Determine the [X, Y] coordinate at the center of the cell enclosing the given text.  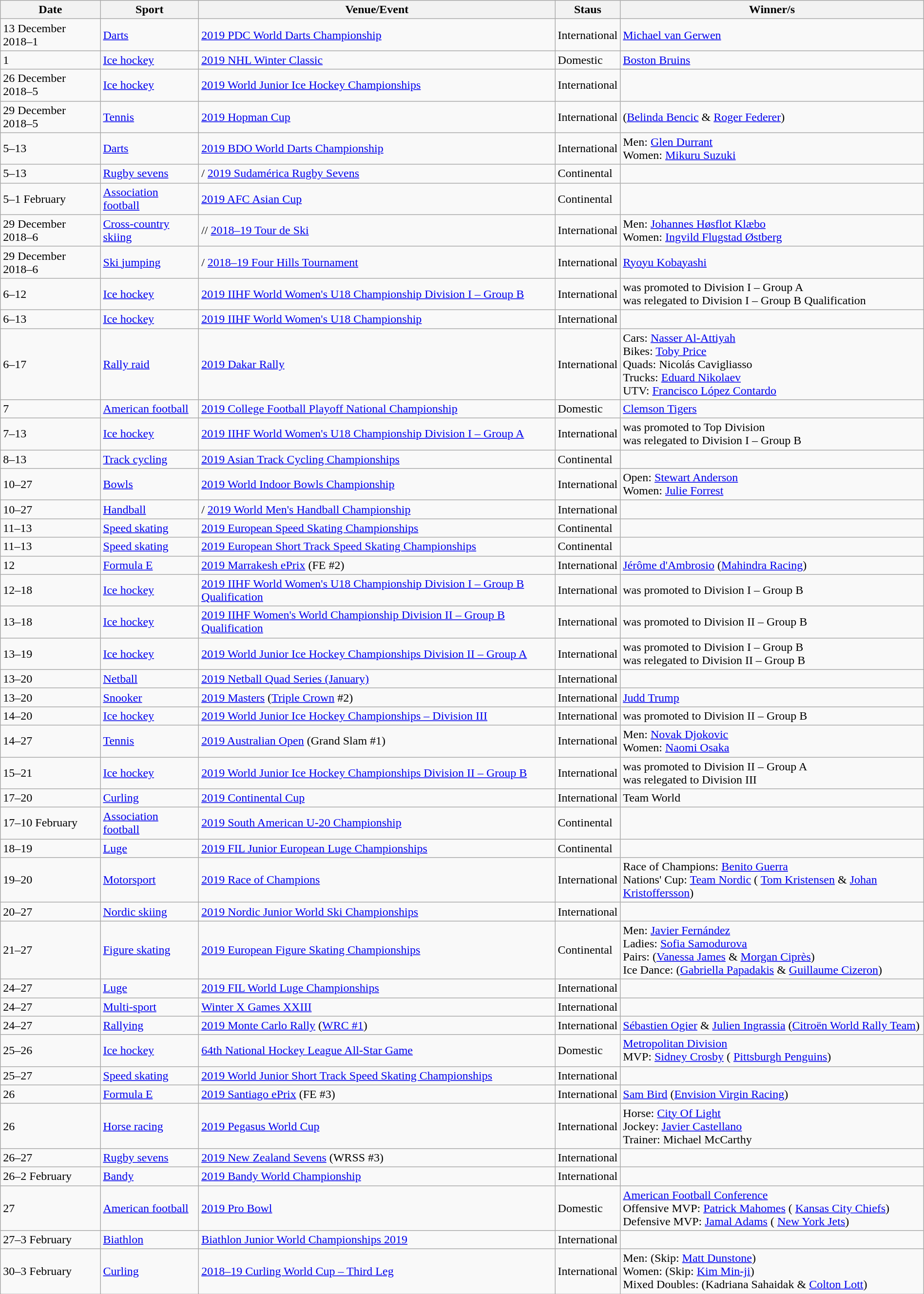
Race of Champions: Benito GuerraNations' Cup: Team Nordic ( Tom Kristensen & Johan Kristoffersson) [772, 880]
29 December 2018–5 [51, 117]
21–27 [51, 950]
Date [51, 10]
Rallying [150, 1025]
Figure skating [150, 950]
2019 Masters (Triple Crown #2) [377, 697]
13–18 [51, 622]
2019 FIL Junior European Luge Championships [377, 848]
// 2018–19 Tour de Ski [377, 230]
Men: (Skip: Matt Dunstone)Women: (Skip: Kim Min-ji)Mixed Doubles: (Kadriana Sahaidak & Colton Lott) [772, 1272]
American Football ConferenceOffensive MVP: Patrick Mahomes ( Kansas City Chiefs)Defensive MVP: Jamal Adams ( New York Jets) [772, 1208]
2019 World Junior Ice Hockey Championships Division II – Group A [377, 653]
Jérôme d'Ambrosio (Mahindra Racing) [772, 565]
Sport [150, 10]
12–18 [51, 590]
2019 World Junior Ice Hockey Championships – Division III [377, 716]
19–20 [51, 880]
2019 Race of Champions [377, 880]
2018–19 Curling World Cup – Third Leg [377, 1272]
2019 AFC Asian Cup [377, 199]
Horse racing [150, 1126]
was promoted to Division II – Group A was relegated to Division III [772, 772]
7 [51, 409]
25–27 [51, 1076]
2019 Continental Cup [377, 798]
2019 IIHF Women's World Championship Division II – Group B Qualification [377, 622]
2019 European Speed Skating Championships [377, 528]
Men: Johannes Høsflot KlæboWomen: Ingvild Flugstad Østberg [772, 230]
27–3 February [51, 1240]
2019 World Junior Ice Hockey Championships [377, 85]
Bowls [150, 485]
15–21 [51, 772]
Sébastien Ogier & Julien Ingrassia (Citroën World Rally Team) [772, 1025]
Cars: Nasser Al-AttiyahBikes: Toby PriceQuads: Nicolás CavigliassoTrucks: Eduard NikolaevUTV: Francisco López Contardo [772, 364]
2019 World Junior Ice Hockey Championships Division II – Group B [377, 772]
Michael van Gerwen [772, 35]
17–20 [51, 798]
Winner/s [772, 10]
7–13 [51, 434]
2019 Hopman Cup [377, 117]
5–1 February [51, 199]
30–3 February [51, 1272]
/ 2019 World Men's Handball Championship [377, 510]
Men: Novak DjokovicWomen: Naomi Osaka [772, 741]
was promoted to Division I – Group B was relegated to Division II – Group B [772, 653]
20–27 [51, 912]
2019 Dakar Rally [377, 364]
Track cycling [150, 459]
2019 South American U-20 Championship [377, 823]
Men: Javier FernándezLadies: Sofia SamodurovaPairs: (Vanessa James & Morgan Ciprès)Ice Dance: (Gabriella Papadakis & Guillaume Cizeron) [772, 950]
26–27 [51, 1157]
/ 2018–19 Four Hills Tournament [377, 262]
Ski jumping [150, 262]
26 December 2018–5 [51, 85]
2019 Netball Quad Series (January) [377, 679]
Open: Stewart AndersonWomen: Julie Forrest [772, 485]
was promoted to Top Division was relegated to Division I – Group B [772, 434]
6–12 [51, 294]
Team World [772, 798]
64th National Hockey League All-Star Game [377, 1050]
2019 World Indoor Bowls Championship [377, 485]
2019 College Football Playoff National Championship [377, 409]
2019 FIL World Luge Championships [377, 988]
Staus [588, 10]
2019 Bandy World Championship [377, 1176]
Cross-country skiing [150, 230]
27 [51, 1208]
Boston Bruins [772, 60]
2019 IIHF World Women's U18 Championship Division I – Group A [377, 434]
2019 European Short Track Speed Skating Championships [377, 547]
Ryoyu Kobayashi [772, 262]
Men: Glen DurrantWomen: Mikuru Suzuki [772, 148]
Biathlon [150, 1240]
Venue/Event [377, 10]
Metropolitan DivisionMVP: Sidney Crosby ( Pittsburgh Penguins) [772, 1050]
2019 BDO World Darts Championship [377, 148]
Motorsport [150, 880]
14–20 [51, 716]
Winter X Games XXIII [377, 1007]
was promoted to Division I – Group A was relegated to Division I – Group B Qualification [772, 294]
2019 Marrakesh ePrix (FE #2) [377, 565]
12 [51, 565]
6–13 [51, 319]
2019 Asian Track Cycling Championships [377, 459]
17–10 February [51, 823]
Handball [150, 510]
14–27 [51, 741]
2019 Australian Open (Grand Slam #1) [377, 741]
13 December 2018–1 [51, 35]
26–2 February [51, 1176]
Horse: City Of LightJockey: Javier CastellanoTrainer: Michael McCarthy [772, 1126]
2019 IIHF World Women's U18 Championship Division I – Group B [377, 294]
Judd Trump [772, 697]
Clemson Tigers [772, 409]
2019 IIHF World Women's U18 Championship [377, 319]
25–26 [51, 1050]
Bandy [150, 1176]
was promoted to Division I – Group B [772, 590]
18–19 [51, 848]
13–19 [51, 653]
2019 NHL Winter Classic [377, 60]
1 [51, 60]
Sam Bird (Envision Virgin Racing) [772, 1094]
2019 New Zealand Sevens (WRSS #3) [377, 1157]
2019 PDC World Darts Championship [377, 35]
2019 Pro Bowl [377, 1208]
Netball [150, 679]
2019 World Junior Short Track Speed Skating Championships [377, 1076]
Biathlon Junior World Championships 2019 [377, 1240]
Snooker [150, 697]
/ 2019 Sudamérica Rugby Sevens [377, 174]
Nordic skiing [150, 912]
8–13 [51, 459]
2019 IIHF World Women's U18 Championship Division I – Group B Qualification [377, 590]
2019 Pegasus World Cup [377, 1126]
2019 Santiago ePrix (FE #3) [377, 1094]
Rally raid [150, 364]
(Belinda Bencic & Roger Federer) [772, 117]
2019 European Figure Skating Championships [377, 950]
Multi-sport [150, 1007]
2019 Nordic Junior World Ski Championships [377, 912]
6–17 [51, 364]
2019 Monte Carlo Rally (WRC #1) [377, 1025]
